Search for the cell housing the specified text and yield its [x, y] center coordinate. 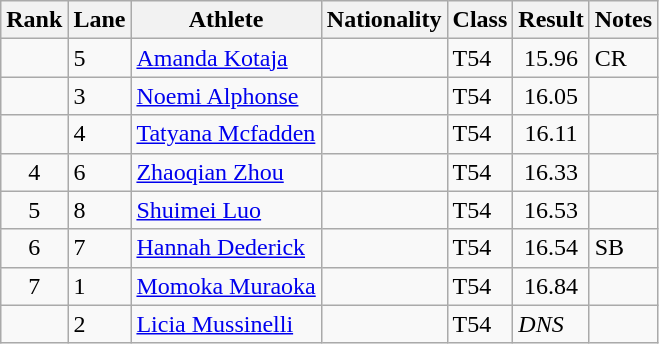
16.05 [551, 96]
15.96 [551, 58]
Hannah Dederick [226, 248]
Nationality [384, 20]
16.53 [551, 210]
2 [100, 324]
Licia Mussinelli [226, 324]
Notes [623, 20]
Noemi Alphonse [226, 96]
DNS [551, 324]
Athlete [226, 20]
Lane [100, 20]
8 [100, 210]
Zhaoqian Zhou [226, 172]
Amanda Kotaja [226, 58]
SB [623, 248]
Result [551, 20]
Tatyana Mcfadden [226, 134]
16.33 [551, 172]
3 [100, 96]
Momoka Muraoka [226, 286]
CR [623, 58]
Class [480, 20]
Rank [34, 20]
16.11 [551, 134]
16.84 [551, 286]
Shuimei Luo [226, 210]
1 [100, 286]
16.54 [551, 248]
